Return the (X, Y) coordinate for the center point of the cell that contains the specified text.  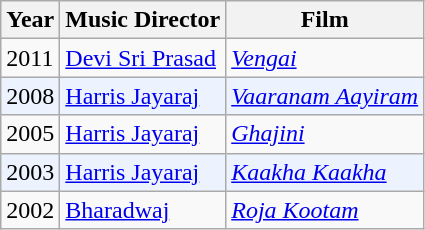
Devi Sri Prasad (143, 58)
Year (30, 20)
Ghajini (325, 134)
2008 (30, 96)
2003 (30, 172)
2005 (30, 134)
2002 (30, 210)
Vengai (325, 58)
Bharadwaj (143, 210)
Film (325, 20)
Music Director (143, 20)
Roja Kootam (325, 210)
2011 (30, 58)
Kaakha Kaakha (325, 172)
Vaaranam Aayiram (325, 96)
